Return the (x, y) coordinate for the center point of the cell that contains the specified text.  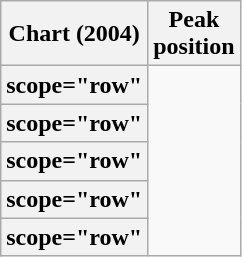
Peakposition (194, 34)
Chart (2004) (74, 34)
